For the text-containing cell, return its midpoint in [x, y] coordinate format. 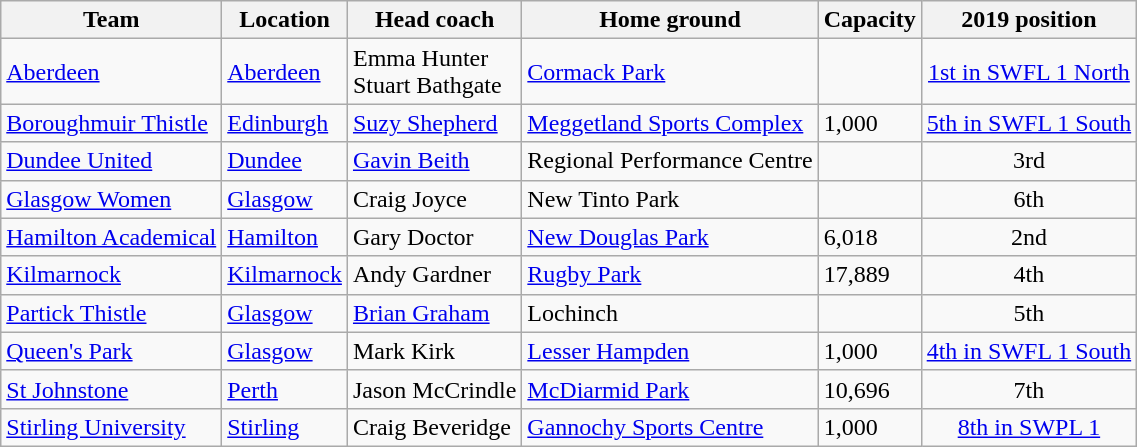
Partick Thistle [112, 313]
Perth [285, 389]
Queen's Park [112, 351]
8th in SWPL 1 [1029, 427]
Edinburgh [285, 123]
6th [1029, 199]
Dundee [285, 161]
Head coach [434, 20]
Lochinch [670, 313]
Lesser Hampden [670, 351]
1st in SWFL 1 North [1029, 72]
Suzy Shepherd [434, 123]
5th in SWFL 1 South [1029, 123]
Home ground [670, 20]
Brian Graham [434, 313]
Mark Kirk [434, 351]
Rugby Park [670, 275]
Hamilton Academical [112, 237]
Meggetland Sports Complex [670, 123]
4th in SWFL 1 South [1029, 351]
Team [112, 20]
Hamilton [285, 237]
5th [1029, 313]
Stirling University [112, 427]
10,696 [870, 389]
Boroughmuir Thistle [112, 123]
New Tinto Park [670, 199]
2019 position [1029, 20]
Cormack Park [670, 72]
3rd [1029, 161]
McDiarmid Park [670, 389]
6,018 [870, 237]
Emma Hunter Stuart Bathgate [434, 72]
Glasgow Women [112, 199]
Craig Joyce [434, 199]
Stirling [285, 427]
4th [1029, 275]
Gavin Beith [434, 161]
7th [1029, 389]
Regional Performance Centre [670, 161]
2nd [1029, 237]
Location [285, 20]
Gary Doctor [434, 237]
Capacity [870, 20]
New Douglas Park [670, 237]
Gannochy Sports Centre [670, 427]
17,889 [870, 275]
Craig Beveridge [434, 427]
Jason McCrindle [434, 389]
Dundee United [112, 161]
Andy Gardner [434, 275]
St Johnstone [112, 389]
